Scan for the cell matching the given text and deliver its (X, Y) coordinate at center. 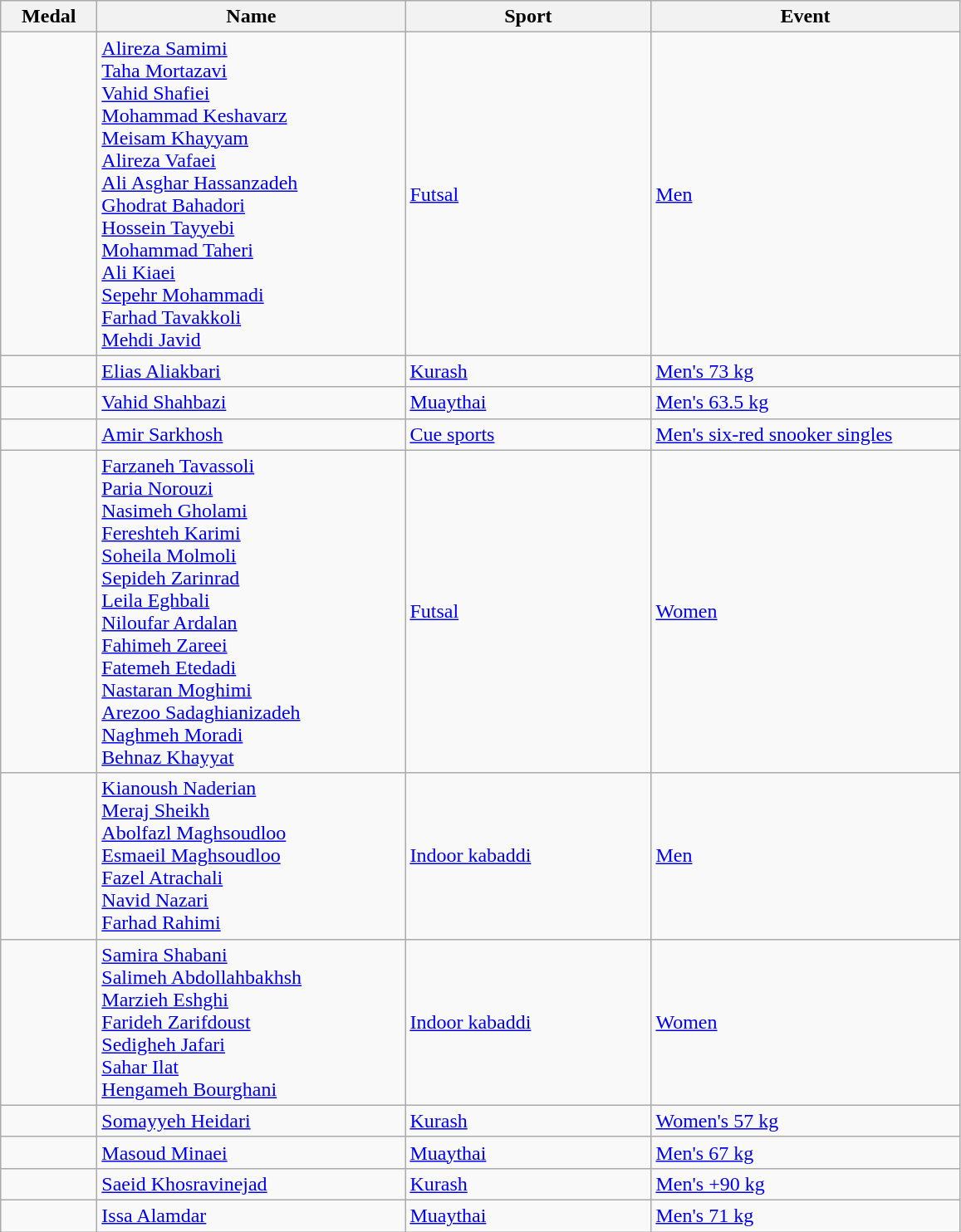
Women's 57 kg (806, 1121)
Men's +90 kg (806, 1184)
Amir Sarkhosh (251, 434)
Event (806, 17)
Saeid Khosravinejad (251, 1184)
Elias Aliakbari (251, 371)
Men's 67 kg (806, 1152)
Men's 71 kg (806, 1215)
Medal (49, 17)
Men's 73 kg (806, 371)
Men's six-red snooker singles (806, 434)
Samira ShabaniSalimeh AbdollahbakhshMarzieh EshghiFarideh ZarifdoustSedigheh JafariSahar IlatHengameh Bourghani (251, 1022)
Vahid Shahbazi (251, 403)
Issa Alamdar (251, 1215)
Sport (528, 17)
Cue sports (528, 434)
Kianoush NaderianMeraj SheikhAbolfazl MaghsoudlooEsmaeil MaghsoudlooFazel AtrachaliNavid NazariFarhad Rahimi (251, 856)
Men's 63.5 kg (806, 403)
Masoud Minaei (251, 1152)
Somayyeh Heidari (251, 1121)
Name (251, 17)
